Find where the given text appears and provide that cell's center as [x, y] coordinate. 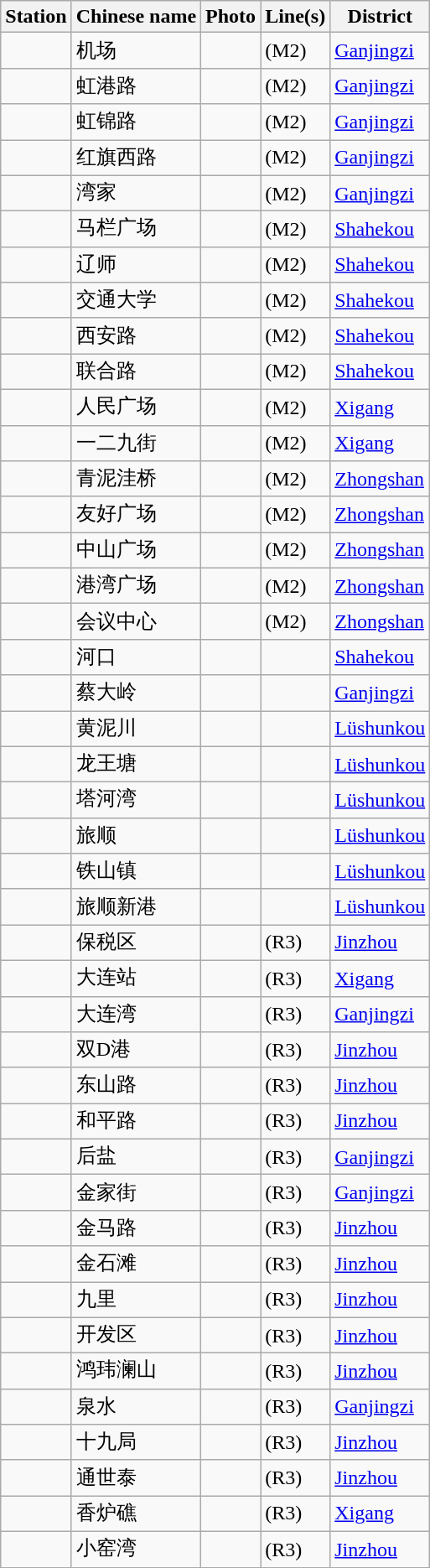
Station [36, 17]
后盐 [136, 1157]
龙王塘 [136, 765]
District [381, 17]
虹锦路 [136, 122]
东山路 [136, 1085]
会议中心 [136, 622]
塔河湾 [136, 800]
湾家 [136, 193]
Line(s) [295, 17]
Photo [231, 17]
十九局 [136, 1442]
黄泥川 [136, 729]
小窑湾 [136, 1550]
旅顺新港 [136, 907]
旅顺 [136, 835]
Chinese name [136, 17]
青泥洼桥 [136, 480]
中山广场 [136, 550]
友好广场 [136, 515]
保税区 [136, 942]
香炉礁 [136, 1514]
交通大学 [136, 300]
港湾广场 [136, 585]
通世泰 [136, 1477]
机场 [136, 50]
大连站 [136, 978]
人民广场 [136, 408]
联合路 [136, 372]
西安路 [136, 335]
和平路 [136, 1122]
金石滩 [136, 1264]
马栏广场 [136, 230]
开发区 [136, 1335]
红旗西路 [136, 158]
鸿玮澜山 [136, 1372]
泉水 [136, 1407]
铁山镇 [136, 872]
双D港 [136, 1050]
虹港路 [136, 86]
九里 [136, 1300]
大连湾 [136, 1015]
金家街 [136, 1192]
蔡大岭 [136, 693]
金马路 [136, 1228]
一二九街 [136, 443]
辽师 [136, 265]
河口 [136, 657]
